Identify which cell holds the provided text, then report its (x, y) central coordinate. 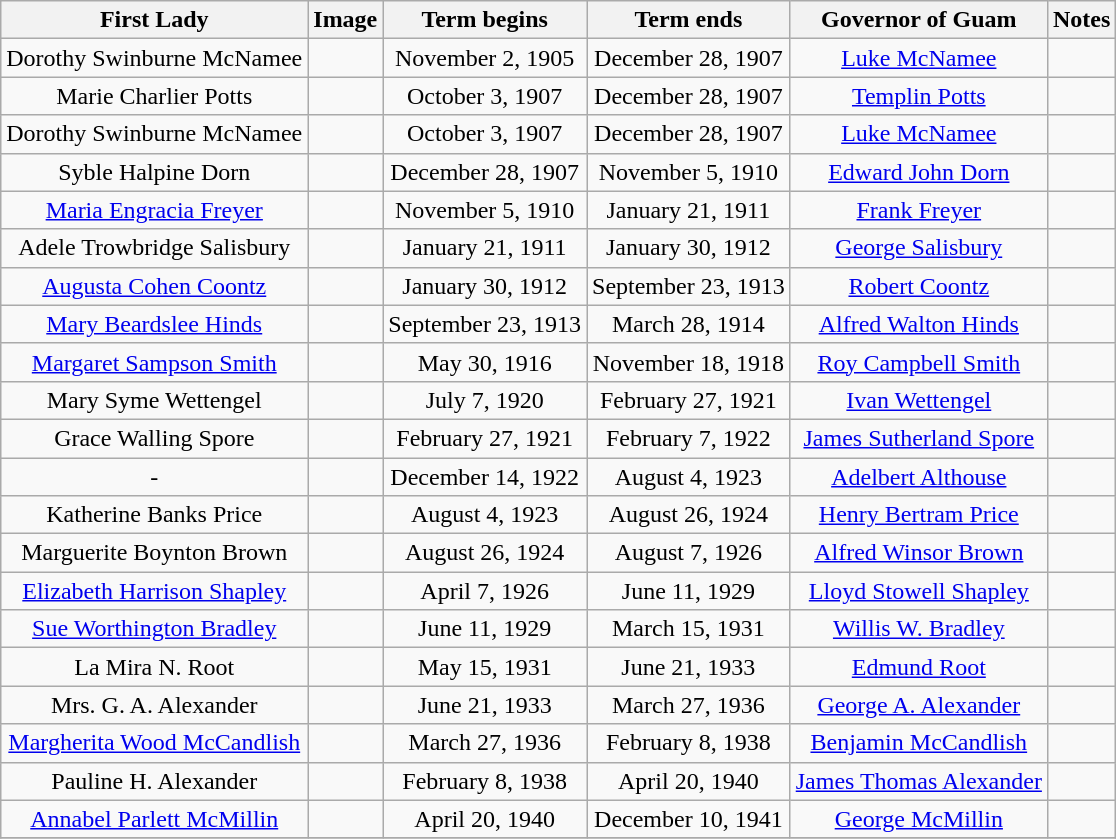
Edward John Dorn (918, 172)
- (154, 477)
Edmund Root (918, 667)
Annabel Parlett McMillin (154, 819)
Grace Walling Spore (154, 438)
Frank Freyer (918, 210)
Mary Syme Wettengel (154, 400)
May 30, 1916 (485, 362)
Benjamin McCandlish (918, 743)
Augusta Cohen Coontz (154, 286)
Henry Bertram Price (918, 515)
Maria Engracia Freyer (154, 210)
Willis W. Bradley (918, 629)
Governor of Guam (918, 20)
December 10, 1941 (688, 819)
Alfred Walton Hinds (918, 324)
Ivan Wettengel (918, 400)
Elizabeth Harrison Shapley (154, 591)
Katherine Banks Price (154, 515)
Image (346, 20)
Term begins (485, 20)
George McMillin (918, 819)
James Thomas Alexander (918, 781)
Templin Potts (918, 96)
November 2, 1905 (485, 58)
July 7, 1920 (485, 400)
George A. Alexander (918, 705)
August 7, 1926 (688, 553)
May 15, 1931 (485, 667)
Margaret Sampson Smith (154, 362)
La Mira N. Root (154, 667)
December 14, 1922 (485, 477)
Term ends (688, 20)
James Sutherland Spore (918, 438)
Robert Coontz (918, 286)
February 7, 1922 (688, 438)
Margherita Wood McCandlish (154, 743)
Roy Campbell Smith (918, 362)
Marguerite Boynton Brown (154, 553)
November 18, 1918 (688, 362)
Adelbert Althouse (918, 477)
Adele Trowbridge Salisbury (154, 248)
March 15, 1931 (688, 629)
March 28, 1914 (688, 324)
Alfred Winsor Brown (918, 553)
Pauline H. Alexander (154, 781)
Mary Beardslee Hinds (154, 324)
Syble Halpine Dorn (154, 172)
Marie Charlier Potts (154, 96)
April 7, 1926 (485, 591)
Notes (1081, 20)
Sue Worthington Bradley (154, 629)
Lloyd Stowell Shapley (918, 591)
First Lady (154, 20)
Mrs. G. A. Alexander (154, 705)
George Salisbury (918, 248)
